Provide the [X, Y] coordinate of the cell's center where the given text is located.  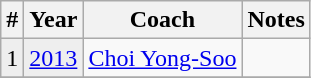
1 [12, 58]
# [12, 20]
Choi Yong-Soo [162, 58]
2013 [54, 58]
Year [54, 20]
Notes [276, 20]
Coach [162, 20]
